Identify which cell holds the provided text, then report its (X, Y) central coordinate. 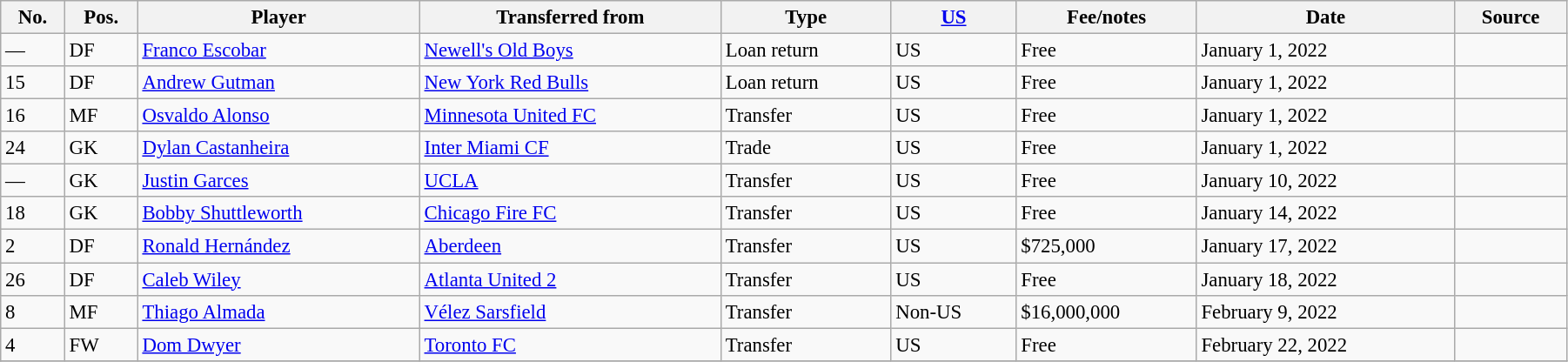
FW (101, 345)
Source (1511, 17)
Vélez Sarsfield (570, 312)
January 10, 2022 (1326, 181)
Non-US (954, 312)
January 17, 2022 (1326, 246)
24 (33, 148)
Thiago Almada (278, 312)
Bobby Shuttleworth (278, 213)
Newell's Old Boys (570, 50)
$725,000 (1107, 246)
Caleb Wiley (278, 279)
Osvaldo Alonso (278, 116)
February 22, 2022 (1326, 345)
26 (33, 279)
Justin Garces (278, 181)
January 14, 2022 (1326, 213)
Minnesota United FC (570, 116)
Aberdeen (570, 246)
UCLA (570, 181)
Inter Miami CF (570, 148)
8 (33, 312)
Dylan Castanheira (278, 148)
4 (33, 345)
2 (33, 246)
Ronald Hernández (278, 246)
16 (33, 116)
Pos. (101, 17)
Andrew Gutman (278, 83)
New York Red Bulls (570, 83)
Fee/notes (1107, 17)
Franco Escobar (278, 50)
Trade (806, 148)
Atlanta United 2 (570, 279)
Chicago Fire FC (570, 213)
January 18, 2022 (1326, 279)
18 (33, 213)
Dom Dwyer (278, 345)
Toronto FC (570, 345)
15 (33, 83)
Player (278, 17)
$16,000,000 (1107, 312)
Date (1326, 17)
Transferred from (570, 17)
February 9, 2022 (1326, 312)
No. (33, 17)
Type (806, 17)
